Detect which cell encompasses the target text, then output its (X, Y) center coordinate. 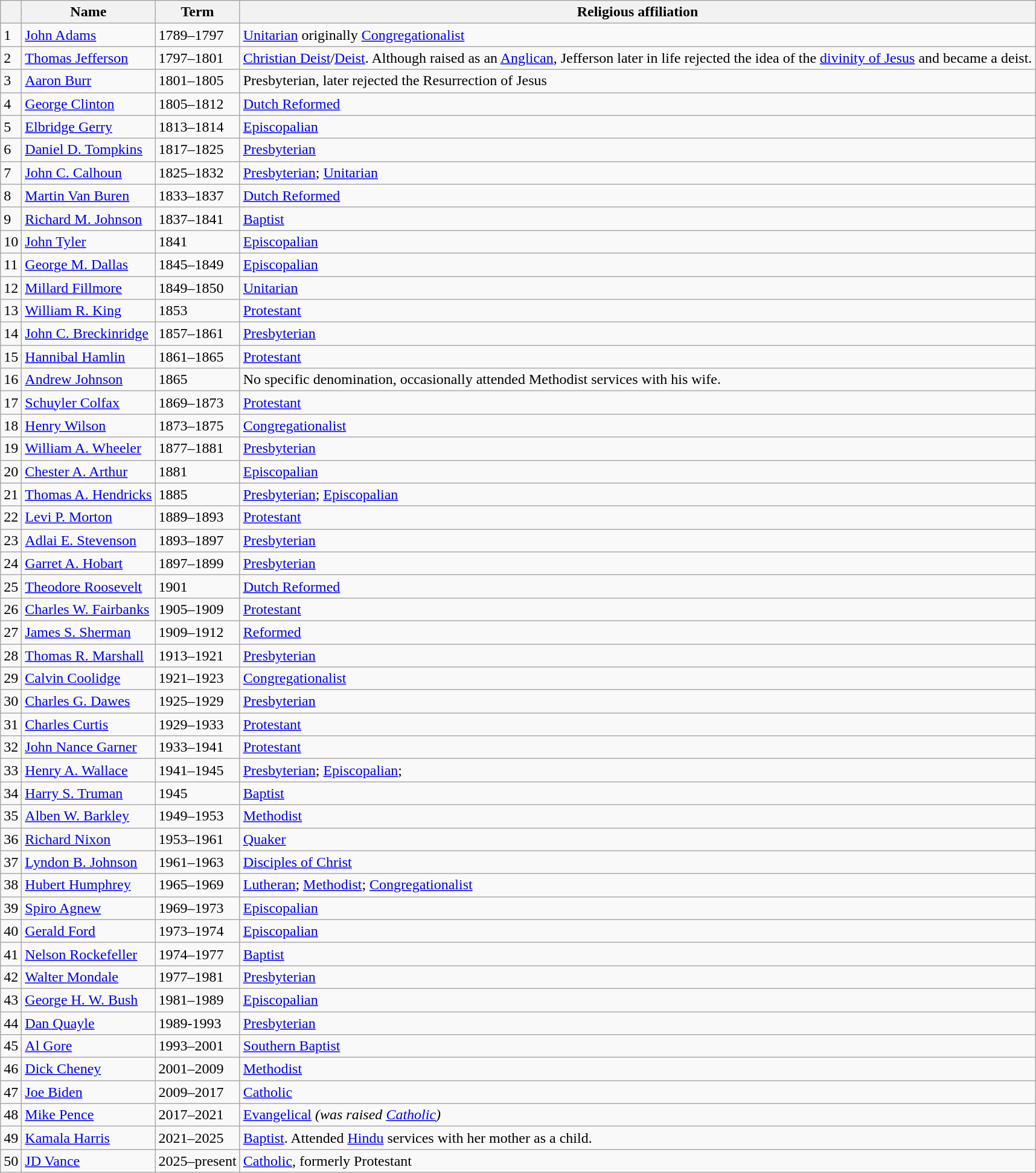
George M. Dallas (88, 264)
34 (11, 793)
George H. W. Bush (88, 1000)
1833–1837 (197, 196)
1893–1897 (197, 540)
1857–1861 (197, 334)
Baptist. Attended Hindu services with her mother as a child. (638, 1138)
1837–1841 (197, 219)
JD Vance (88, 1161)
7 (11, 173)
1969–1973 (197, 908)
1901 (197, 586)
33 (11, 770)
John Adams (88, 35)
42 (11, 977)
Hannibal Hamlin (88, 357)
1825–1832 (197, 173)
Presbyterian; Episcopalian (638, 494)
Calvin Coolidge (88, 679)
Martin Van Buren (88, 196)
1949–1953 (197, 816)
4 (11, 104)
41 (11, 954)
5 (11, 127)
19 (11, 449)
1965–1969 (197, 885)
36 (11, 839)
14 (11, 334)
Thomas A. Hendricks (88, 494)
Southern Baptist (638, 1046)
Religious affiliation (638, 12)
1897–1899 (197, 563)
1861–1865 (197, 357)
1909–1912 (197, 632)
Chester A. Arthur (88, 471)
Quaker (638, 839)
Walter Mondale (88, 977)
1925–1929 (197, 702)
John Nance Garner (88, 747)
1961–1963 (197, 862)
3 (11, 81)
48 (11, 1115)
17 (11, 403)
Evangelical (was raised Catholic) (638, 1115)
2 (11, 58)
24 (11, 563)
Aaron Burr (88, 81)
Christian Deist/Deist. Although raised as an Anglican, Jefferson later in life rejected the idea of the divinity of Jesus and became a deist. (638, 58)
Mike Pence (88, 1115)
26 (11, 609)
Daniel D. Tompkins (88, 150)
1873–1875 (197, 426)
20 (11, 471)
1933–1941 (197, 747)
1865 (197, 380)
Unitarian (638, 288)
Charles W. Fairbanks (88, 609)
44 (11, 1023)
1981–1989 (197, 1000)
Kamala Harris (88, 1138)
1977–1981 (197, 977)
Spiro Agnew (88, 908)
18 (11, 426)
Harry S. Truman (88, 793)
Presbyterian; Unitarian (638, 173)
1869–1873 (197, 403)
1813–1814 (197, 127)
Presbyterian; Episcopalian; (638, 770)
Charles Curtis (88, 724)
23 (11, 540)
2025–present (197, 1161)
12 (11, 288)
11 (11, 264)
George Clinton (88, 104)
1789–1797 (197, 35)
40 (11, 931)
Henry Wilson (88, 426)
43 (11, 1000)
10 (11, 241)
21 (11, 494)
28 (11, 655)
1945 (197, 793)
1993–2001 (197, 1046)
John Tyler (88, 241)
Richard M. Johnson (88, 219)
29 (11, 679)
1953–1961 (197, 839)
49 (11, 1138)
James S. Sherman (88, 632)
Gerald Ford (88, 931)
50 (11, 1161)
Theodore Roosevelt (88, 586)
Al Gore (88, 1046)
Catholic, formerly Protestant (638, 1161)
46 (11, 1069)
Andrew Johnson (88, 380)
Elbridge Gerry (88, 127)
Levi P. Morton (88, 517)
Nelson Rockefeller (88, 954)
1805–1812 (197, 104)
8 (11, 196)
John C. Calhoun (88, 173)
Charles G. Dawes (88, 702)
47 (11, 1092)
1889–1893 (197, 517)
Joe Biden (88, 1092)
31 (11, 724)
9 (11, 219)
Schuyler Colfax (88, 403)
1929–1933 (197, 724)
Term (197, 12)
1845–1849 (197, 264)
Disciples of Christ (638, 862)
2001–2009 (197, 1069)
Lyndon B. Johnson (88, 862)
Henry A. Wallace (88, 770)
1817–1825 (197, 150)
32 (11, 747)
1905–1909 (197, 609)
Millard Fillmore (88, 288)
Reformed (638, 632)
John C. Breckinridge (88, 334)
2017–2021 (197, 1115)
30 (11, 702)
1877–1881 (197, 449)
1881 (197, 471)
1801–1805 (197, 81)
6 (11, 150)
22 (11, 517)
1921–1923 (197, 679)
1989-1993 (197, 1023)
William R. King (88, 311)
Thomas R. Marshall (88, 655)
1853 (197, 311)
Dick Cheney (88, 1069)
Presbyterian, later rejected the Resurrection of Jesus (638, 81)
13 (11, 311)
1973–1974 (197, 931)
No specific denomination, occasionally attended Methodist services with his wife. (638, 380)
25 (11, 586)
Hubert Humphrey (88, 885)
35 (11, 816)
William A. Wheeler (88, 449)
1941–1945 (197, 770)
37 (11, 862)
2021–2025 (197, 1138)
Unitarian originally Congregationalist (638, 35)
39 (11, 908)
Lutheran; Methodist; Congregationalist (638, 885)
Name (88, 12)
Dan Quayle (88, 1023)
1 (11, 35)
Richard Nixon (88, 839)
Catholic (638, 1092)
16 (11, 380)
Adlai E. Stevenson (88, 540)
1797–1801 (197, 58)
Alben W. Barkley (88, 816)
Thomas Jefferson (88, 58)
1841 (197, 241)
1885 (197, 494)
1913–1921 (197, 655)
1849–1850 (197, 288)
2009–2017 (197, 1092)
45 (11, 1046)
27 (11, 632)
15 (11, 357)
Garret A. Hobart (88, 563)
38 (11, 885)
1974–1977 (197, 954)
